Pinpoint the cell where the given text exists, returning its (X, Y) midpoint coordinate. 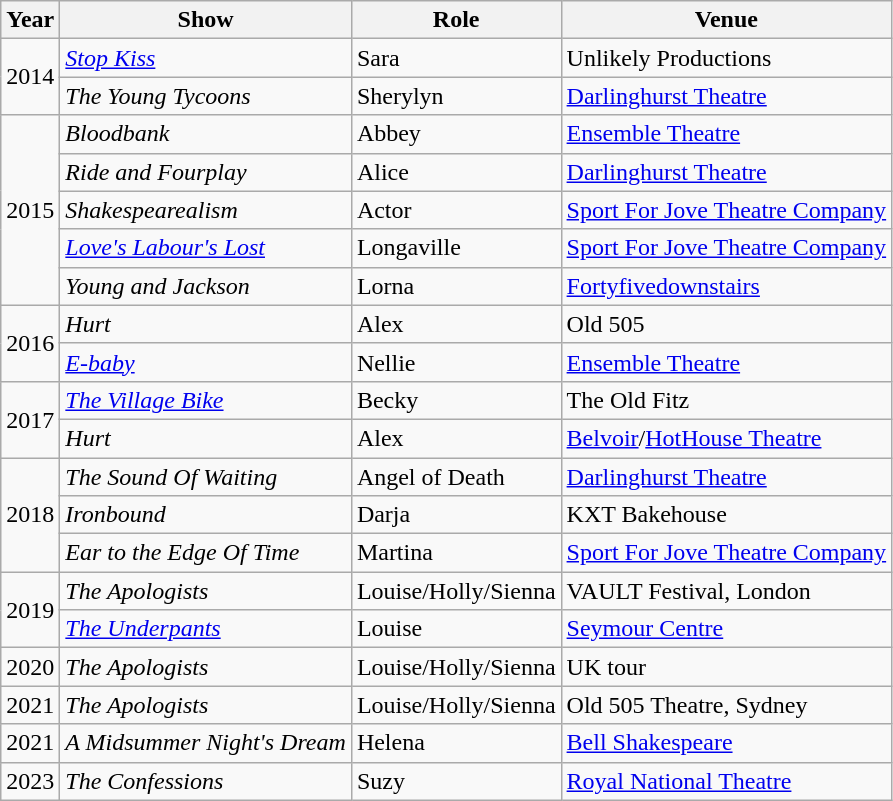
Venue (726, 20)
Longaville (456, 248)
Suzy (456, 781)
Old 505 Theatre, Sydney (726, 705)
Sherylyn (456, 96)
2020 (30, 667)
Martina (456, 553)
E-baby (206, 362)
Bell Shakespeare (726, 743)
The Village Bike (206, 400)
2015 (30, 210)
2017 (30, 419)
Ironbound (206, 515)
Unlikely Productions (726, 58)
Louise (456, 629)
The Confessions (206, 781)
Bloodbank (206, 134)
Love's Labour's Lost (206, 248)
Sara (456, 58)
2023 (30, 781)
Actor (456, 210)
Darja (456, 515)
Ear to the Edge Of Time (206, 553)
Alice (456, 172)
Lorna (456, 286)
The Old Fitz (726, 400)
The Underpants (206, 629)
Royal National Theatre (726, 781)
Year (30, 20)
Angel of Death (456, 477)
Belvoir/HotHouse Theatre (726, 438)
2014 (30, 77)
2019 (30, 610)
Show (206, 20)
Ride and Fourplay (206, 172)
Helena (456, 743)
Old 505 (726, 324)
Nellie (456, 362)
Abbey (456, 134)
Becky (456, 400)
Stop Kiss (206, 58)
A Midsummer Night's Dream (206, 743)
2018 (30, 515)
Seymour Centre (726, 629)
The Young Tycoons (206, 96)
Shakespearealism (206, 210)
2016 (30, 343)
Young and Jackson (206, 286)
Fortyfivedownstairs (726, 286)
VAULT Festival, London (726, 591)
UK tour (726, 667)
The Sound Of Waiting (206, 477)
Role (456, 20)
KXT Bakehouse (726, 515)
